Return (x, y) of the center of cell containing provided text 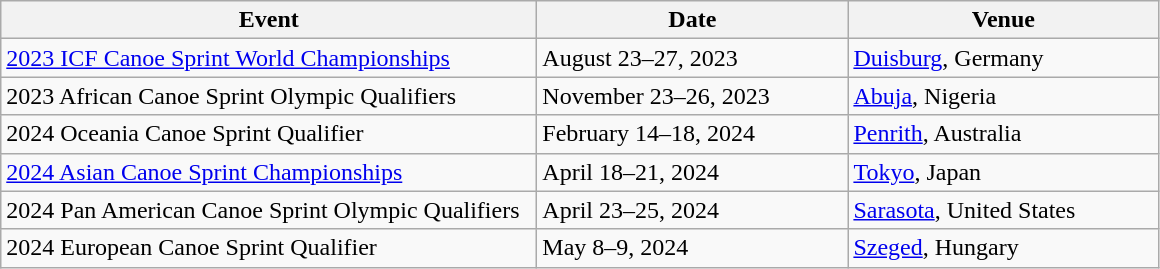
Szeged, Hungary (1004, 248)
May 8–9, 2024 (692, 248)
2024 Pan American Canoe Sprint Olympic Qualifiers (269, 210)
Abuja, Nigeria (1004, 96)
Duisburg, Germany (1004, 58)
2023 African Canoe Sprint Olympic Qualifiers (269, 96)
Sarasota, United States (1004, 210)
Venue (1004, 20)
April 23–25, 2024 (692, 210)
August 23–27, 2023 (692, 58)
2024 European Canoe Sprint Qualifier (269, 248)
Tokyo, Japan (1004, 172)
February 14–18, 2024 (692, 134)
Penrith, Australia (1004, 134)
November 23–26, 2023 (692, 96)
Date (692, 20)
2024 Asian Canoe Sprint Championships (269, 172)
2023 ICF Canoe Sprint World Championships (269, 58)
Event (269, 20)
April 18–21, 2024 (692, 172)
2024 Oceania Canoe Sprint Qualifier (269, 134)
